Find where the given text appears and provide that cell's center as [x, y] coordinate. 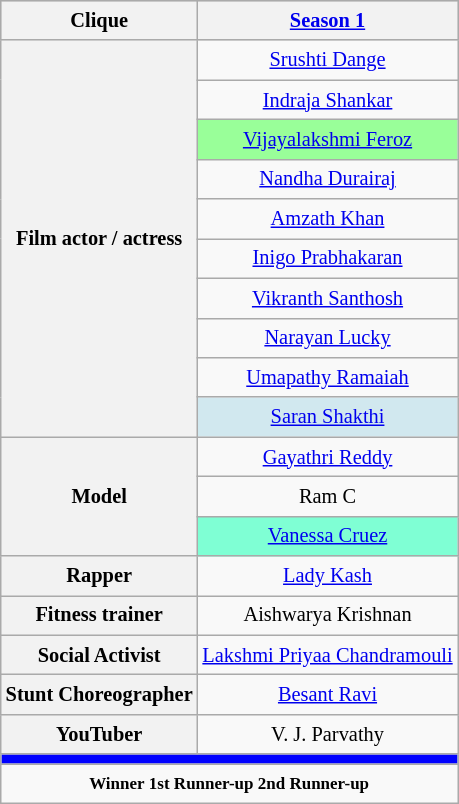
Vijayalakshmi Feroz [328, 139]
Umapathy Ramaiah [328, 377]
Amzath Khan [328, 219]
Stunt Choreographer [100, 694]
Indraja Shankar [328, 100]
Saran Shakthi [328, 417]
Srushti Dange [328, 60]
Vikranth Santhosh [328, 298]
Clique [100, 20]
Lady Kash [328, 576]
Film actor / actress [100, 238]
Fitness trainer [100, 615]
Rapper [100, 576]
YouTuber [100, 734]
Inigo Prabhakaran [328, 258]
Nandha Durairaj [328, 179]
Gayathri Reddy [328, 457]
Besant Ravi [328, 694]
Ram C [328, 496]
Narayan Lucky [328, 338]
Season 1 [328, 20]
Winner 1st Runner-up 2nd Runner-up [230, 783]
Model [100, 496]
V. J. Parvathy [328, 734]
Vanessa Cruez [328, 536]
Social Activist [100, 655]
Lakshmi Priyaa Chandramouli [328, 655]
Aishwarya Krishnan [328, 615]
